Return [X, Y] of the center of cell containing provided text 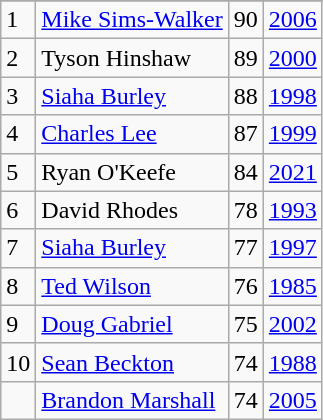
2021 [292, 172]
3 [18, 96]
1 [18, 20]
David Rhodes [132, 210]
7 [18, 248]
1999 [292, 134]
Charles Lee [132, 134]
2000 [292, 58]
87 [246, 134]
75 [246, 324]
90 [246, 20]
Sean Beckton [132, 362]
10 [18, 362]
Tyson Hinshaw [132, 58]
2002 [292, 324]
5 [18, 172]
1988 [292, 362]
2 [18, 58]
2005 [292, 400]
76 [246, 286]
Ted Wilson [132, 286]
9 [18, 324]
2006 [292, 20]
1998 [292, 96]
84 [246, 172]
1993 [292, 210]
78 [246, 210]
Mike Sims-Walker [132, 20]
1997 [292, 248]
4 [18, 134]
89 [246, 58]
6 [18, 210]
Brandon Marshall [132, 400]
88 [246, 96]
Doug Gabriel [132, 324]
8 [18, 286]
1985 [292, 286]
77 [246, 248]
Ryan O'Keefe [132, 172]
